Provide the (x, y) coordinate of the cell's center where the given text is located.  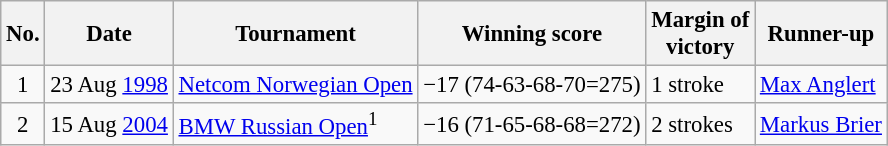
−17 (74-63-68-70=275) (532, 85)
1 (23, 85)
2 strokes (700, 124)
15 Aug 2004 (109, 124)
Winning score (532, 34)
Markus Brier (822, 124)
23 Aug 1998 (109, 85)
Tournament (296, 34)
Margin ofvictory (700, 34)
Netcom Norwegian Open (296, 85)
−16 (71-65-68-68=272) (532, 124)
No. (23, 34)
1 stroke (700, 85)
2 (23, 124)
Max Anglert (822, 85)
BMW Russian Open1 (296, 124)
Runner-up (822, 34)
Date (109, 34)
